Detect which cell encompasses the target text, then output its [x, y] center coordinate. 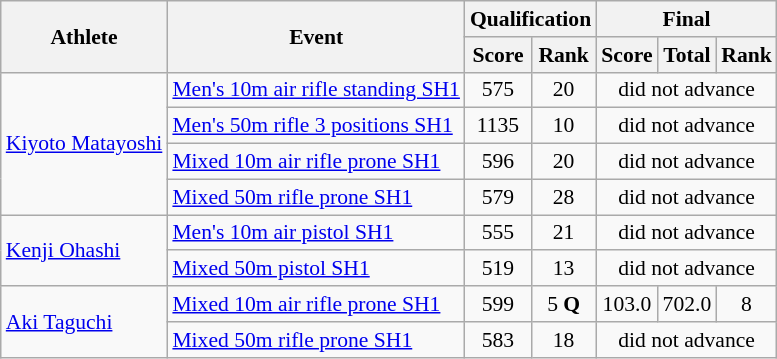
575 [498, 90]
1135 [498, 126]
8 [746, 304]
5 Q [564, 304]
Athlete [84, 36]
Men's 10m air rifle standing SH1 [316, 90]
Men's 50m rifle 3 positions SH1 [316, 126]
Total [688, 55]
Aki Taguchi [84, 322]
596 [498, 162]
10 [564, 126]
583 [498, 340]
Men's 10m air pistol SH1 [316, 233]
28 [564, 197]
Event [316, 36]
555 [498, 233]
Kiyoto Matayoshi [84, 143]
519 [498, 269]
Final [686, 19]
103.0 [626, 304]
599 [498, 304]
Mixed 50m pistol SH1 [316, 269]
Qualification [530, 19]
579 [498, 197]
18 [564, 340]
Kenji Ohashi [84, 250]
21 [564, 233]
13 [564, 269]
702.0 [688, 304]
